Output the (X, Y) coordinate of the center of the cell containing the given text.  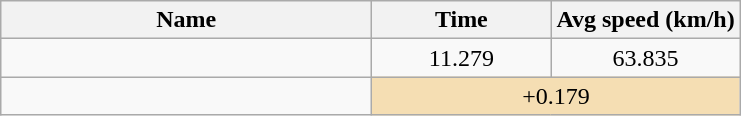
63.835 (646, 58)
Name (186, 20)
+0.179 (556, 96)
11.279 (462, 58)
Avg speed (km/h) (646, 20)
Time (462, 20)
